For the text-containing cell, return its midpoint in [X, Y] coordinate format. 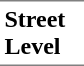
Street Level [42, 33]
